Detect which cell encompasses the target text, then output its [X, Y] center coordinate. 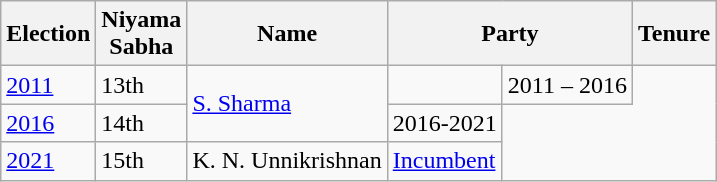
Name [287, 34]
Election [48, 34]
NiyamaSabha [142, 34]
Party [510, 34]
2021 [48, 161]
K. N. Unnikrishnan [287, 161]
2011 [48, 85]
13th [142, 85]
Incumbent [444, 161]
S. Sharma [287, 104]
2011 – 2016 [567, 85]
15th [142, 161]
2016 [48, 123]
14th [142, 123]
2016-2021 [444, 123]
Tenure [674, 34]
